Provide the (X, Y) coordinate of the cell's center where the given text is located.  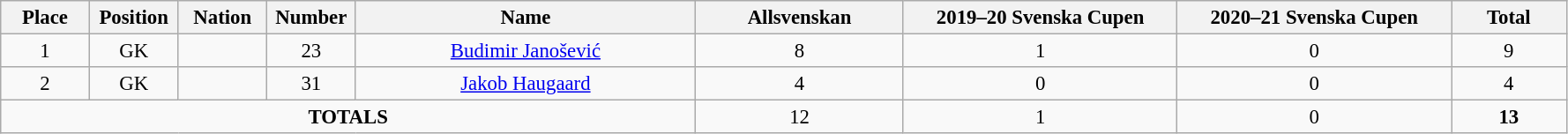
9 (1510, 51)
Number (312, 18)
31 (312, 84)
Name (526, 18)
8 (800, 51)
Nation (222, 18)
TOTALS (348, 117)
2020–21 Svenska Cupen (1314, 18)
2 (46, 84)
Budimir Janošević (526, 51)
2019–20 Svenska Cupen (1041, 18)
Jakob Haugaard (526, 84)
13 (1510, 117)
Total (1510, 18)
Place (46, 18)
Allsvenskan (800, 18)
23 (312, 51)
12 (800, 117)
Position (134, 18)
